Find where the given text appears and provide that cell's center as (X, Y) coordinate. 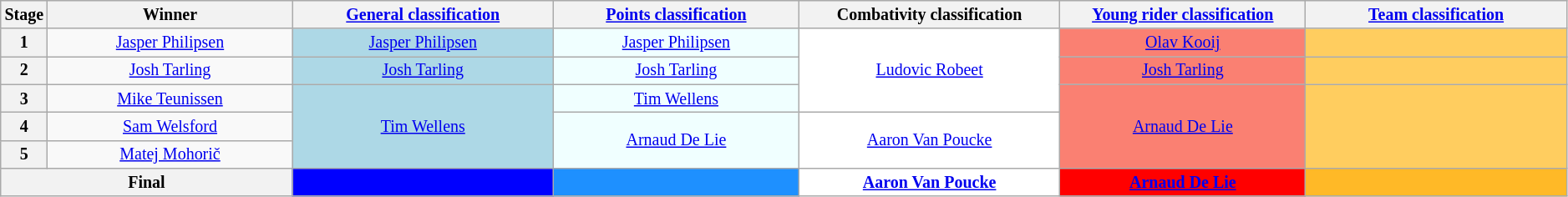
1 (24, 43)
General classification (423, 15)
Winner (170, 15)
Young rider classification (1183, 15)
Combativity classification (929, 15)
Sam Welsford (170, 127)
Stage (24, 15)
Matej Mohorič (170, 154)
Final (147, 182)
2 (24, 70)
Points classification (676, 15)
3 (24, 98)
Mike Teunissen (170, 98)
5 (24, 154)
Team classification (1436, 15)
Ludovic Robeet (929, 71)
4 (24, 127)
Olav Kooij (1183, 43)
